Return the (x, y) coordinate for the center point of the cell that contains the specified text.  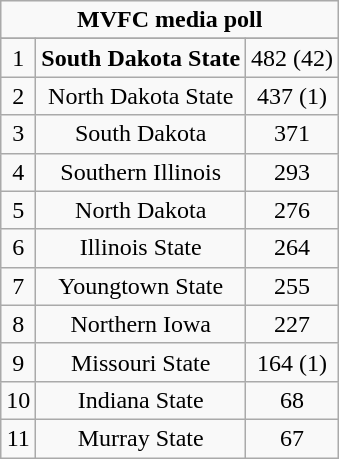
8 (18, 324)
1 (18, 58)
482 (42) (292, 58)
MVFC media poll (170, 20)
164 (1) (292, 362)
4 (18, 172)
67 (292, 438)
3 (18, 134)
5 (18, 210)
227 (292, 324)
Youngtown State (141, 286)
437 (1) (292, 96)
Murray State (141, 438)
Southern Illinois (141, 172)
7 (18, 286)
255 (292, 286)
276 (292, 210)
10 (18, 400)
Northern Iowa (141, 324)
Missouri State (141, 362)
371 (292, 134)
Indiana State (141, 400)
6 (18, 248)
68 (292, 400)
9 (18, 362)
Illinois State (141, 248)
293 (292, 172)
2 (18, 96)
South Dakota State (141, 58)
North Dakota (141, 210)
North Dakota State (141, 96)
264 (292, 248)
11 (18, 438)
South Dakota (141, 134)
